Return the (x, y) coordinate for the center point of the cell that contains the specified text.  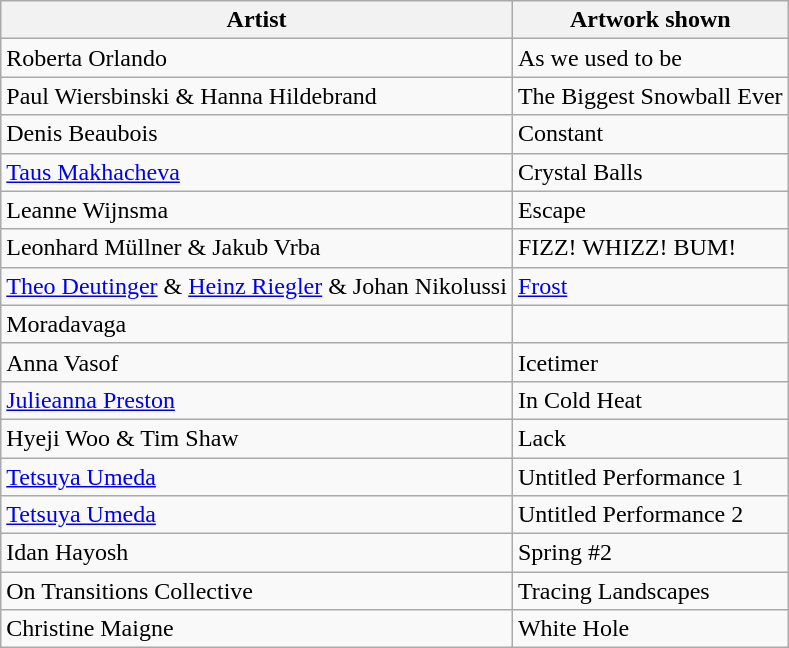
Christine Maigne (257, 629)
Artist (257, 20)
Taus Makhacheva (257, 172)
Tracing Landscapes (650, 591)
FIZZ! WHIZZ! BUM! (650, 248)
Icetimer (650, 362)
Constant (650, 134)
Anna Vasof (257, 362)
Crystal Balls (650, 172)
Artwork shown (650, 20)
Idan Hayosh (257, 553)
Moradavaga (257, 324)
Frost (650, 286)
The Biggest Snowball Ever (650, 96)
Leonhard Müllner & Jakub Vrba (257, 248)
In Cold Heat (650, 400)
Untitled Performance 1 (650, 477)
Theo Deutinger & Heinz Riegler & Johan Nikolussi (257, 286)
Leanne Wijnsma (257, 210)
Julieanna Preston (257, 400)
Spring #2 (650, 553)
As we used to be (650, 58)
Untitled Performance 2 (650, 515)
Lack (650, 438)
Roberta Orlando (257, 58)
Denis Beaubois (257, 134)
White Hole (650, 629)
Hyeji Woo & Tim Shaw (257, 438)
Paul Wiersbinski & Hanna Hildebrand (257, 96)
On Transitions Collective (257, 591)
Escape (650, 210)
